Return [x, y] of the center of cell containing provided text 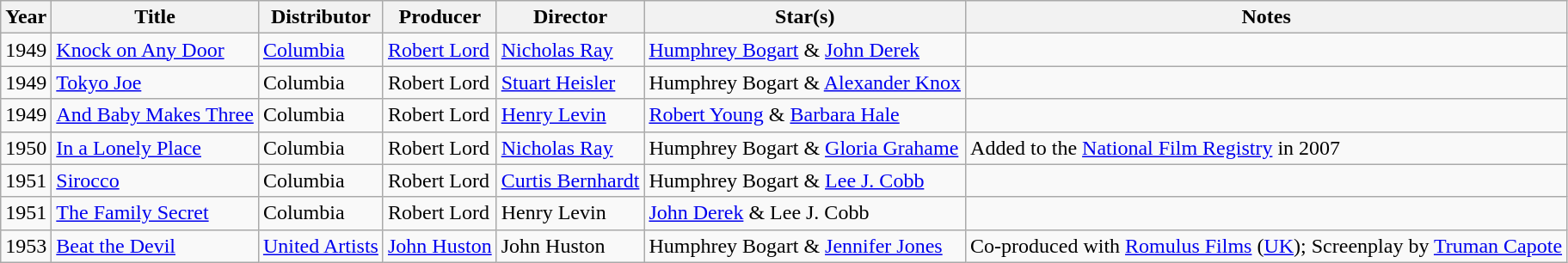
1953 [26, 246]
The Family Secret [155, 213]
Knock on Any Door [155, 50]
Director [570, 17]
And Baby Makes Three [155, 115]
Sirocco [155, 180]
Star(s) [805, 17]
Distributor [320, 17]
Title [155, 17]
Stuart Heisler [570, 83]
Curtis Bernhardt [570, 180]
Humphrey Bogart & Jennifer Jones [805, 246]
1950 [26, 148]
Robert Young & Barbara Hale [805, 115]
Humphrey Bogart & Lee J. Cobb [805, 180]
Producer [440, 17]
Tokyo Joe [155, 83]
Notes [1266, 17]
Beat the Devil [155, 246]
In a Lonely Place [155, 148]
Humphrey Bogart & Gloria Grahame [805, 148]
Humphrey Bogart & John Derek [805, 50]
Humphrey Bogart & Alexander Knox [805, 83]
Co-produced with Romulus Films (UK); Screenplay by Truman Capote [1266, 246]
Year [26, 17]
John Derek & Lee J. Cobb [805, 213]
Added to the National Film Registry in 2007 [1266, 148]
United Artists [320, 246]
